Return (X, Y) of the center of cell containing provided text 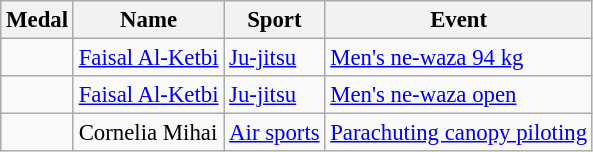
Men's ne-waza 94 kg (458, 58)
Sport (274, 20)
Name (148, 20)
Event (458, 20)
Parachuting canopy piloting (458, 133)
Cornelia Mihai (148, 133)
Men's ne-waza open (458, 95)
Medal (38, 20)
Air sports (274, 133)
